Scan for the cell matching the given text and deliver its (X, Y) coordinate at center. 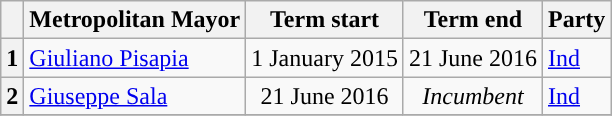
Incumbent (472, 96)
Giuliano Pisapia (135, 58)
Metropolitan Mayor (135, 20)
1 (12, 58)
Giuseppe Sala (135, 96)
Party (576, 20)
1 January 2015 (325, 58)
Term start (325, 20)
2 (12, 96)
Term end (472, 20)
